Output the (X, Y) coordinate of the center of the cell containing the given text.  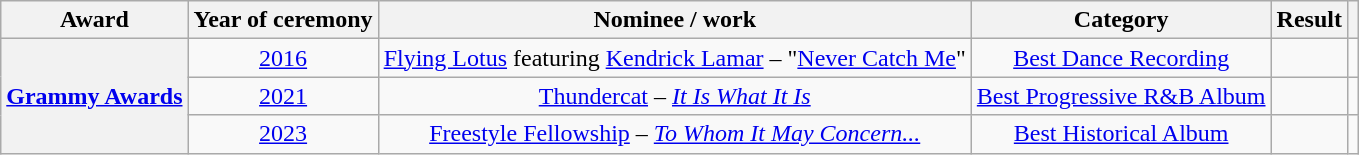
Award (94, 20)
Flying Lotus featuring Kendrick Lamar – "Never Catch Me" (674, 58)
2023 (283, 134)
Year of ceremony (283, 20)
Best Progressive R&B Album (1121, 96)
Nominee / work (674, 20)
Freestyle Fellowship – To Whom It May Concern... (674, 134)
Grammy Awards (94, 96)
Category (1121, 20)
2016 (283, 58)
2021 (283, 96)
Best Dance Recording (1121, 58)
Result (1309, 20)
Thundercat – It Is What It Is (674, 96)
Best Historical Album (1121, 134)
